For the text-containing cell, return its midpoint in [x, y] coordinate format. 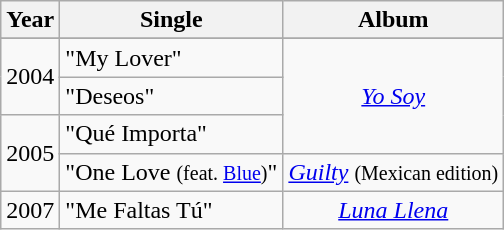
Single [172, 20]
Album [394, 20]
"Deseos" [172, 96]
Year [30, 20]
2005 [30, 153]
"My Lover" [172, 58]
Yo Soy [394, 96]
"Me Faltas Tú" [172, 210]
2004 [30, 77]
Luna Llena [394, 210]
"One Love (feat. Blue)" [172, 172]
2007 [30, 210]
Guilty (Mexican edition) [394, 172]
"Qué Importa" [172, 134]
